Return the (X, Y) coordinate for the center point of the cell that contains the specified text.  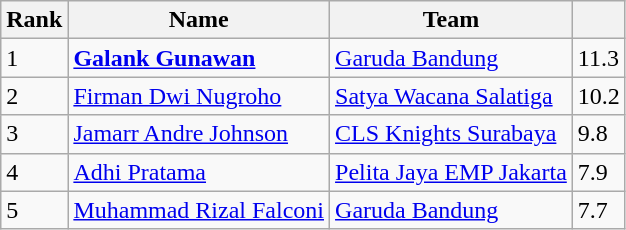
10.2 (598, 96)
9.8 (598, 134)
Muhammad Rizal Falconi (199, 210)
Firman Dwi Nugroho (199, 96)
11.3 (598, 58)
2 (34, 96)
Name (199, 20)
Adhi Pratama (199, 172)
Galank Gunawan (199, 58)
4 (34, 172)
7.7 (598, 210)
Rank (34, 20)
CLS Knights Surabaya (452, 134)
7.9 (598, 172)
Satya Wacana Salatiga (452, 96)
1 (34, 58)
3 (34, 134)
Team (452, 20)
5 (34, 210)
Pelita Jaya EMP Jakarta (452, 172)
Jamarr Andre Johnson (199, 134)
